Extract the [x, y] coordinate from the center of the cell holding the provided text.  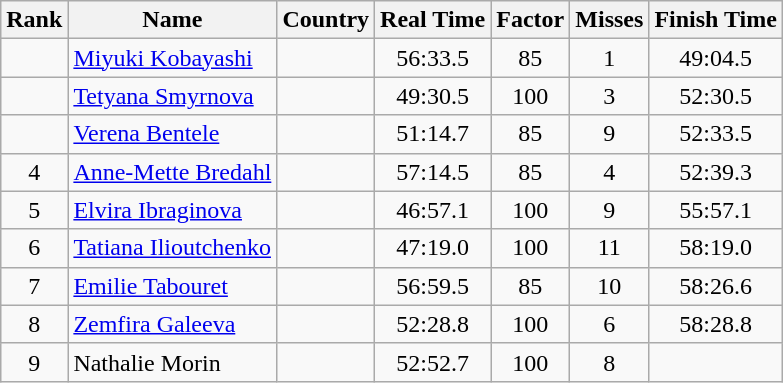
Anne-Mette Bredahl [172, 172]
47:19.0 [433, 248]
Country [326, 20]
49:30.5 [433, 96]
52:52.7 [433, 362]
7 [34, 286]
Finish Time [716, 20]
58:28.8 [716, 324]
Real Time [433, 20]
Tetyana Smyrnova [172, 96]
55:57.1 [716, 210]
Nathalie Morin [172, 362]
56:33.5 [433, 58]
Misses [610, 20]
58:26.6 [716, 286]
52:33.5 [716, 134]
10 [610, 286]
57:14.5 [433, 172]
52:28.8 [433, 324]
Emilie Tabouret [172, 286]
Tatiana Ilioutchenko [172, 248]
52:39.3 [716, 172]
Rank [34, 20]
11 [610, 248]
49:04.5 [716, 58]
Factor [530, 20]
Zemfira Galeeva [172, 324]
3 [610, 96]
1 [610, 58]
Name [172, 20]
52:30.5 [716, 96]
Elvira Ibraginova [172, 210]
Verena Bentele [172, 134]
Miyuki Kobayashi [172, 58]
51:14.7 [433, 134]
56:59.5 [433, 286]
46:57.1 [433, 210]
5 [34, 210]
58:19.0 [716, 248]
